Provide the [X, Y] coordinate of the cell's center where the given text is located.  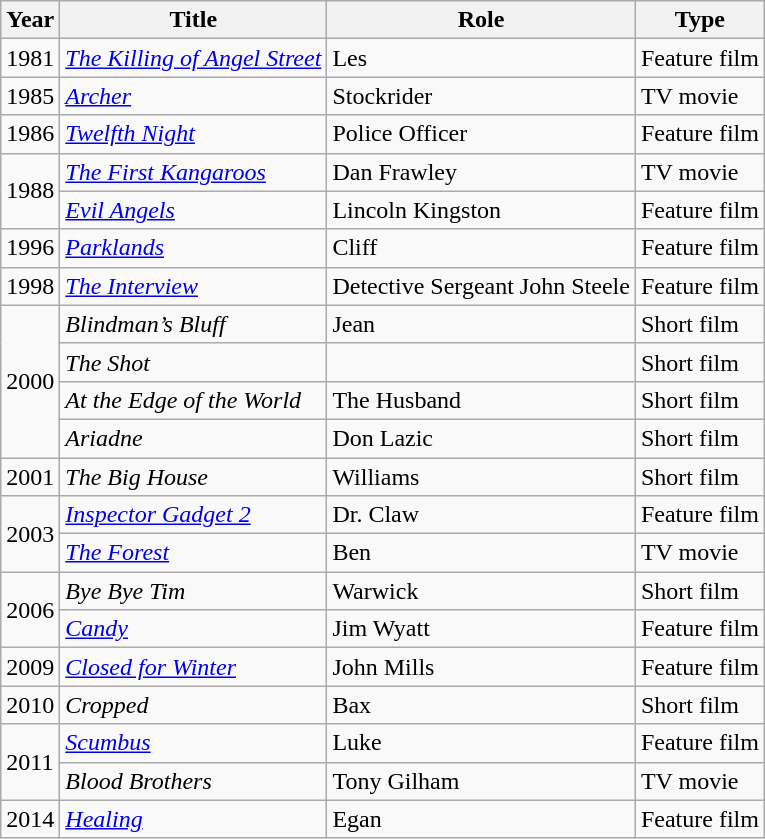
Williams [482, 477]
Evil Angels [194, 210]
Bax [482, 705]
2000 [30, 381]
At the Edge of the World [194, 400]
2006 [30, 610]
Ariadne [194, 438]
Detective Sergeant John Steele [482, 286]
Lincoln Kingston [482, 210]
2014 [30, 819]
The First Kangaroos [194, 172]
Egan [482, 819]
1996 [30, 248]
2011 [30, 762]
Ben [482, 553]
Dr. Claw [482, 515]
Scumbus [194, 743]
The Killing of Angel Street [194, 58]
Warwick [482, 591]
Twelfth Night [194, 134]
1981 [30, 58]
Tony Gilham [482, 781]
2009 [30, 667]
The Big House [194, 477]
John Mills [482, 667]
Les [482, 58]
Candy [194, 629]
Bye Bye Tim [194, 591]
Archer [194, 96]
1988 [30, 191]
2003 [30, 534]
Jim Wyatt [482, 629]
Police Officer [482, 134]
2010 [30, 705]
Healing [194, 819]
Cropped [194, 705]
The Husband [482, 400]
Stockrider [482, 96]
Luke [482, 743]
Year [30, 20]
The Forest [194, 553]
Dan Frawley [482, 172]
Jean [482, 324]
Inspector Gadget 2 [194, 515]
Blood Brothers [194, 781]
Type [700, 20]
The Shot [194, 362]
The Interview [194, 286]
Role [482, 20]
1985 [30, 96]
Cliff [482, 248]
1986 [30, 134]
Parklands [194, 248]
Blindman’s Bluff [194, 324]
Title [194, 20]
Closed for Winter [194, 667]
Don Lazic [482, 438]
1998 [30, 286]
2001 [30, 477]
